Provide the [x, y] coordinate of the cell's center where the given text is located.  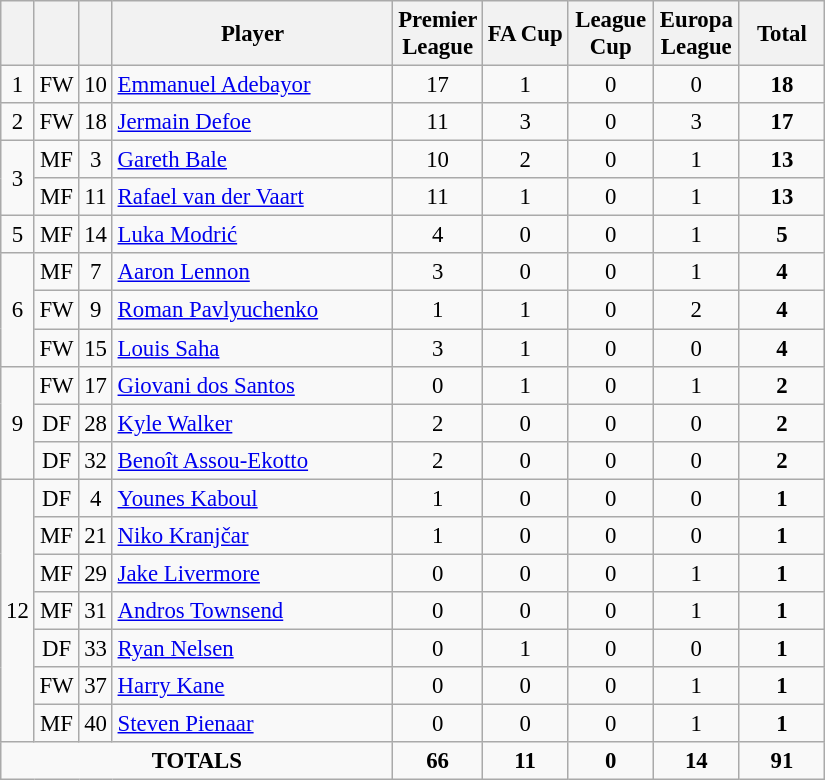
Premier League [438, 34]
Ryan Nelsen [252, 648]
66 [438, 761]
Europa League [697, 34]
Younes Kaboul [252, 498]
33 [96, 648]
Niko Kranjčar [252, 536]
FA Cup [525, 34]
Rafael van der Vaart [252, 197]
Total [782, 34]
Steven Pienaar [252, 724]
28 [96, 423]
Jake Livermore [252, 573]
21 [96, 536]
40 [96, 724]
Roman Pavlyuchenko [252, 310]
Louis Saha [252, 348]
29 [96, 573]
Giovani dos Santos [252, 385]
Gareth Bale [252, 160]
Aaron Lennon [252, 273]
91 [782, 761]
Jermain Defoe [252, 122]
7 [96, 273]
32 [96, 460]
TOTALS [197, 761]
Luka Modrić [252, 235]
31 [96, 611]
6 [18, 310]
12 [18, 610]
Benoît Assou-Ekotto [252, 460]
Andros Townsend [252, 611]
37 [96, 686]
Harry Kane [252, 686]
Player [252, 34]
League Cup [611, 34]
15 [96, 348]
Kyle Walker [252, 423]
Emmanuel Adebayor [252, 85]
